Return the (x, y) coordinate for the center point of the cell that contains the specified text.  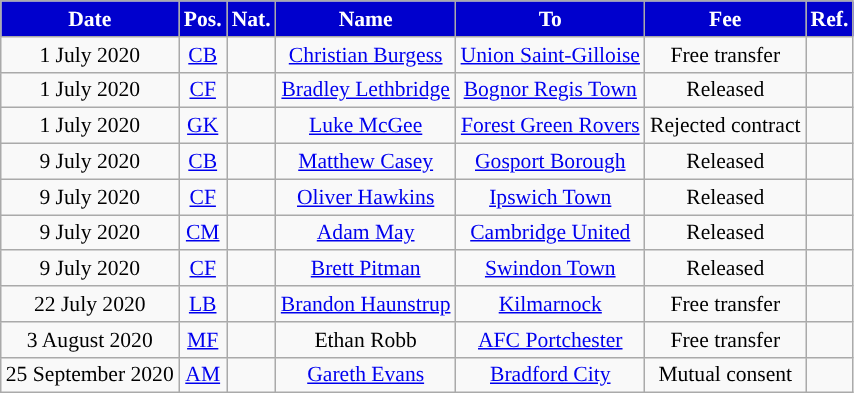
AM (203, 375)
3 August 2020 (90, 340)
LB (203, 304)
Oliver Hawkins (366, 197)
GK (203, 126)
Date (90, 19)
AFC Portchester (550, 340)
Rejected contract (726, 126)
Fee (726, 19)
Kilmarnock (550, 304)
MF (203, 340)
Ethan Robb (366, 340)
Brandon Haunstrup (366, 304)
Bradford City (550, 375)
Union Saint-Gilloise (550, 55)
Nat. (252, 19)
Bradley Lethbridge (366, 90)
Brett Pitman (366, 269)
Cambridge United (550, 233)
Luke McGee (366, 126)
To (550, 19)
Mutual consent (726, 375)
Name (366, 19)
Swindon Town (550, 269)
22 July 2020 (90, 304)
CM (203, 233)
Matthew Casey (366, 162)
Gosport Borough (550, 162)
Pos. (203, 19)
Ipswich Town (550, 197)
Forest Green Rovers (550, 126)
25 September 2020 (90, 375)
Ref. (830, 19)
Christian Burgess (366, 55)
Bognor Regis Town (550, 90)
Gareth Evans (366, 375)
Adam May (366, 233)
